From the cell containing the given text, extract its center point as [x, y] coordinate. 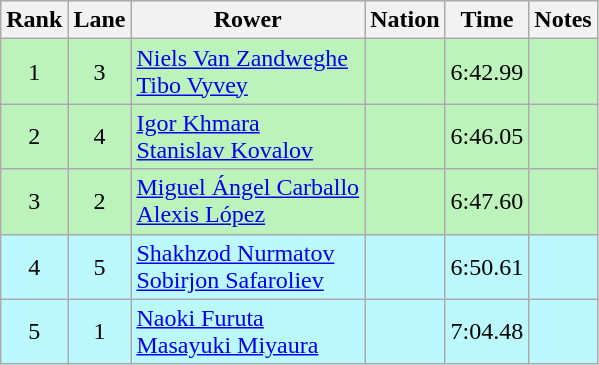
Rank [34, 20]
Lane [100, 20]
6:50.61 [487, 266]
6:47.60 [487, 202]
7:04.48 [487, 332]
Rower [248, 20]
Shakhzod NurmatovSobirjon Safaroliev [248, 266]
6:42.99 [487, 72]
Notes [563, 20]
6:46.05 [487, 136]
Nation [405, 20]
Miguel Ángel CarballoAlexis López [248, 202]
Time [487, 20]
Igor KhmaraStanislav Kovalov [248, 136]
Naoki FurutaMasayuki Miyaura [248, 332]
Niels Van ZandwegheTibo Vyvey [248, 72]
